Return (X, Y) of the center of cell containing provided text 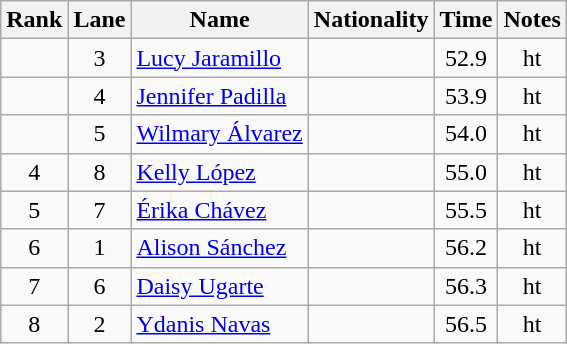
Alison Sánchez (220, 248)
3 (100, 58)
54.0 (466, 134)
Kelly López (220, 172)
Daisy Ugarte (220, 286)
Notes (532, 20)
56.3 (466, 286)
52.9 (466, 58)
Name (220, 20)
1 (100, 248)
Ydanis Navas (220, 324)
Lane (100, 20)
Rank (34, 20)
Lucy Jaramillo (220, 58)
56.2 (466, 248)
56.5 (466, 324)
Jennifer Padilla (220, 96)
Wilmary Álvarez (220, 134)
53.9 (466, 96)
Érika Chávez (220, 210)
Nationality (371, 20)
2 (100, 324)
55.5 (466, 210)
Time (466, 20)
55.0 (466, 172)
